Detect which cell encompasses the target text, then output its (x, y) center coordinate. 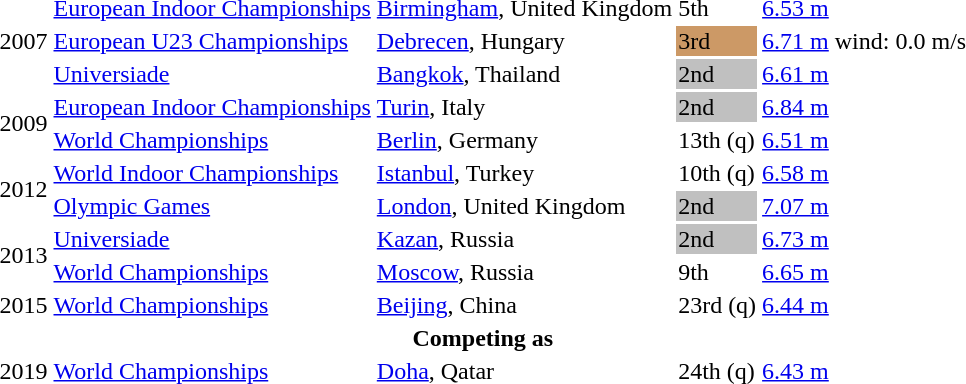
3rd (718, 41)
6.61 m (796, 74)
7.07 m (796, 206)
6.84 m (796, 107)
Moscow, Russia (524, 272)
9th (718, 272)
Istanbul, Turkey (524, 173)
Bangkok, Thailand (524, 74)
10th (q) (718, 173)
6.58 m (796, 173)
6.51 m (796, 140)
Kazan, Russia (524, 239)
Berlin, Germany (524, 140)
European U23 Championships (212, 41)
European Indoor Championships (212, 107)
13th (q) (718, 140)
23rd (q) (718, 305)
World Indoor Championships (212, 173)
Debrecen, Hungary (524, 41)
Beijing, China (524, 305)
Olympic Games (212, 206)
London, United Kingdom (524, 206)
6.71 m (796, 41)
Turin, Italy (524, 107)
6.73 m (796, 239)
6.44 m (796, 305)
6.65 m (796, 272)
